Pinpoint the cell where the given text exists, returning its [X, Y] midpoint coordinate. 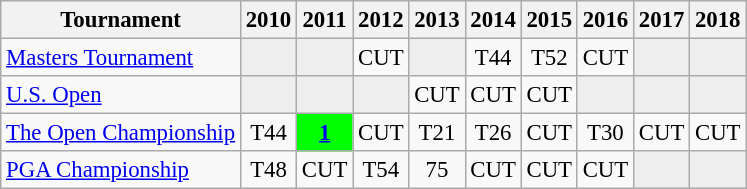
2015 [549, 20]
2016 [605, 20]
T54 [381, 170]
T52 [549, 58]
2017 [661, 20]
The Open Championship [121, 133]
Masters Tournament [121, 58]
1 [325, 133]
2010 [268, 20]
2018 [718, 20]
75 [437, 170]
2011 [325, 20]
Tournament [121, 20]
2012 [381, 20]
T30 [605, 133]
U.S. Open [121, 95]
T48 [268, 170]
2014 [493, 20]
T26 [493, 133]
PGA Championship [121, 170]
T21 [437, 133]
2013 [437, 20]
